Locate the cell with the specified text and output its (X, Y) center coordinate. 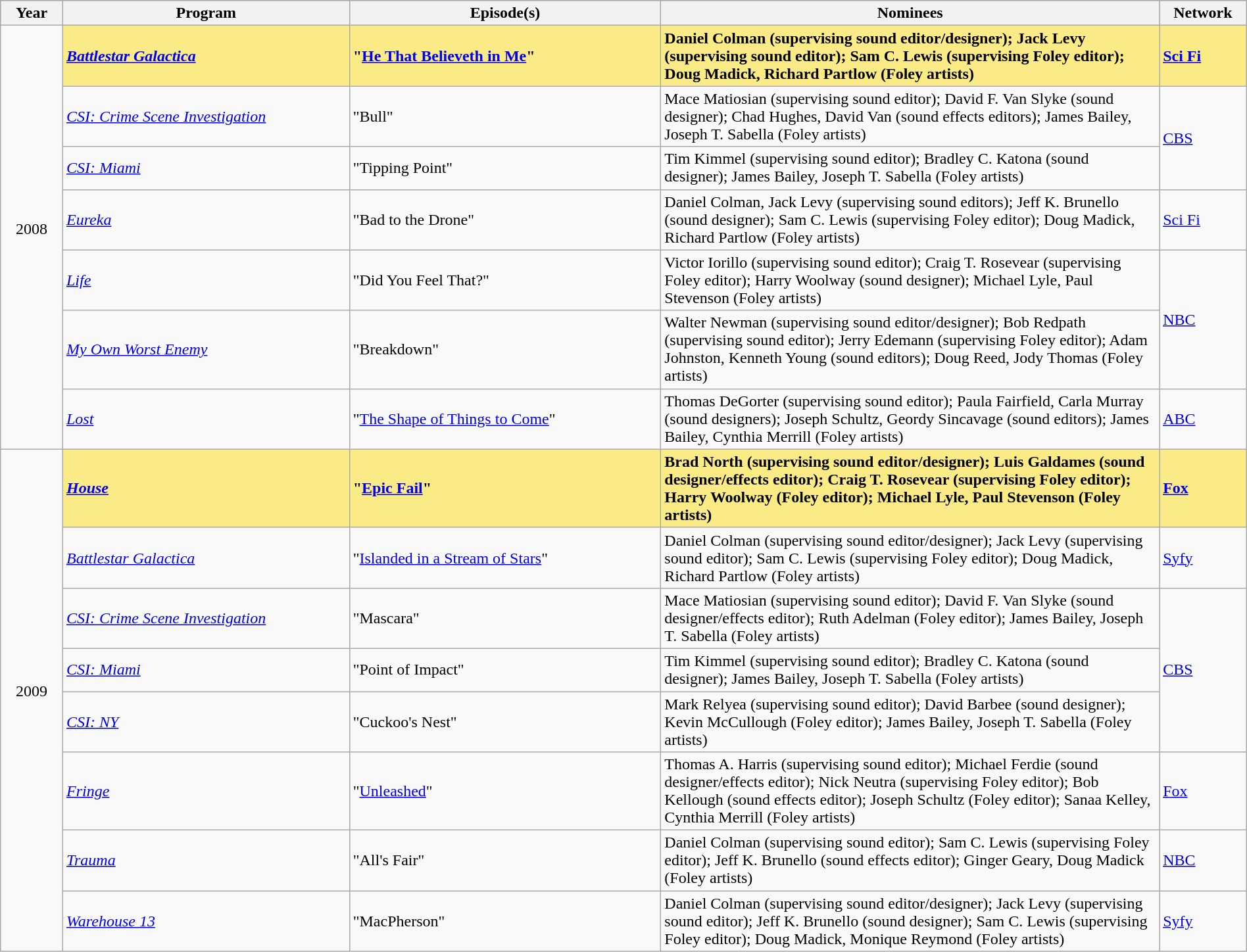
Episode(s) (505, 13)
"Breakdown" (505, 350)
"Bull" (505, 116)
"MacPherson" (505, 921)
House (206, 488)
Life (206, 280)
"Cuckoo's Nest" (505, 722)
2009 (32, 700)
"Epic Fail" (505, 488)
My Own Worst Enemy (206, 350)
"Islanded in a Stream of Stars" (505, 558)
Program (206, 13)
"Tipping Point" (505, 168)
Warehouse 13 (206, 921)
"He That Believeth in Me" (505, 56)
"Point of Impact" (505, 669)
Year (32, 13)
Nominees (910, 13)
Fringe (206, 792)
"Mascara" (505, 618)
"Did You Feel That?" (505, 280)
ABC (1204, 419)
"Bad to the Drone" (505, 220)
Eureka (206, 220)
"Unleashed" (505, 792)
CSI: NY (206, 722)
2008 (32, 237)
"The Shape of Things to Come" (505, 419)
Trauma (206, 861)
"All's Fair" (505, 861)
Network (1204, 13)
Lost (206, 419)
